Detect which cell encompasses the target text, then output its [X, Y] center coordinate. 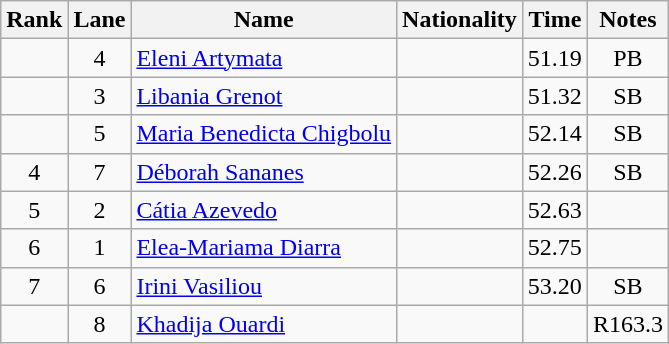
Nationality [460, 20]
Rank [34, 20]
Libania Grenot [264, 96]
Irini Vasiliou [264, 286]
52.75 [554, 248]
Eleni Artymata [264, 58]
Déborah Sananes [264, 172]
Lane [100, 20]
Elea-Mariama Diarra [264, 248]
PB [628, 58]
51.32 [554, 96]
Khadija Ouardi [264, 324]
Time [554, 20]
Name [264, 20]
52.63 [554, 210]
1 [100, 248]
Maria Benedicta Chigbolu [264, 134]
R163.3 [628, 324]
52.26 [554, 172]
52.14 [554, 134]
2 [100, 210]
3 [100, 96]
51.19 [554, 58]
Cátia Azevedo [264, 210]
8 [100, 324]
53.20 [554, 286]
Notes [628, 20]
